Return [X, Y] of the center of cell containing provided text 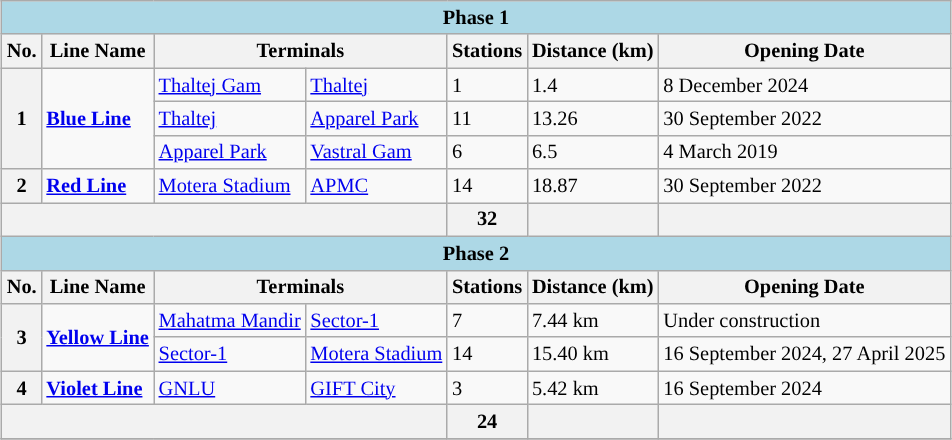
Mahatma Mandir [230, 321]
Yellow Line [98, 338]
16 September 2024, 27 April 2025 [804, 354]
Phase 2 [476, 253]
1.4 [592, 85]
11 [487, 119]
24 [487, 422]
15.40 km [592, 354]
Thaltej Gam [230, 85]
4 [22, 388]
GIFT City [377, 388]
8 December 2024 [804, 85]
Vastral Gam [377, 152]
18.87 [592, 186]
Under construction [804, 321]
Phase 1 [476, 18]
Red Line [98, 186]
32 [487, 220]
Violet Line [98, 388]
2 [22, 186]
7 [487, 321]
13.26 [592, 119]
GNLU [230, 388]
5.42 km [592, 388]
7.44 km [592, 321]
6 [487, 152]
6.5 [592, 152]
Blue Line [98, 118]
16 September 2024 [804, 388]
APMC [377, 186]
4 March 2019 [804, 152]
